For the text-containing cell, return its midpoint in (x, y) coordinate format. 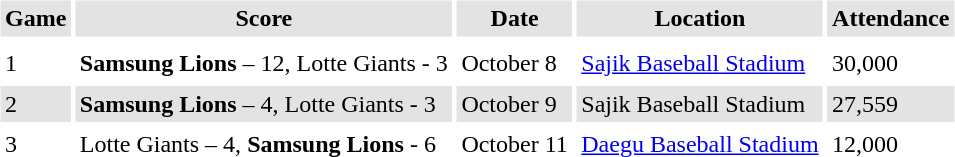
Score (264, 18)
Attendance (891, 18)
Samsung Lions – 4, Lotte Giants - 3 (264, 104)
October 8 (514, 64)
October 9 (514, 104)
30,000 (891, 64)
Game (35, 18)
Location (700, 18)
Samsung Lions – 12, Lotte Giants - 3 (264, 64)
Date (514, 18)
27,559 (891, 104)
2 (35, 104)
1 (35, 64)
